Pinpoint the cell where the given text exists, returning its [X, Y] midpoint coordinate. 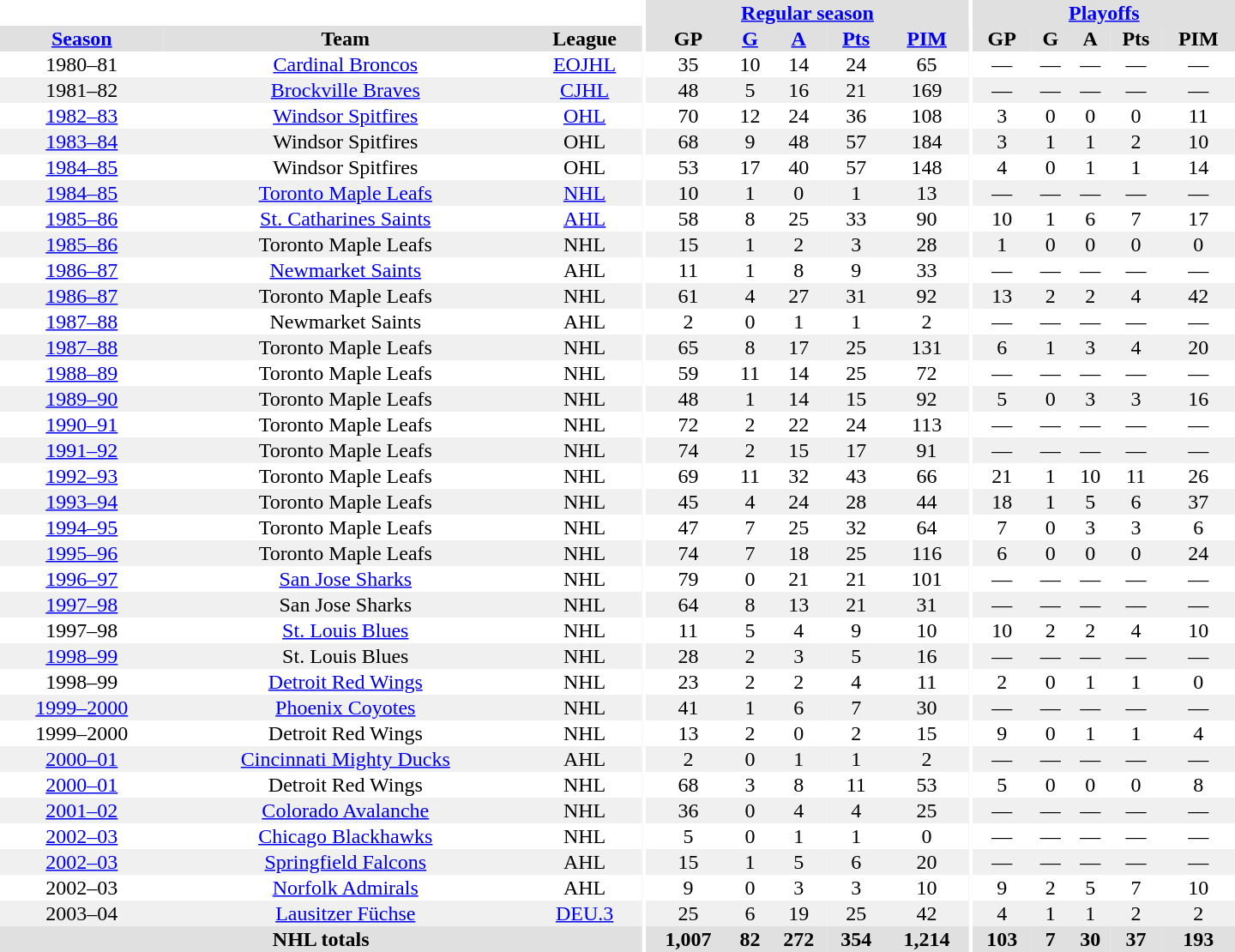
184 [927, 142]
44 [927, 502]
43 [856, 476]
41 [688, 708]
Phoenix Coyotes [346, 708]
1995–96 [82, 553]
Brockville Braves [346, 90]
108 [927, 116]
Colorado Avalanche [346, 810]
45 [688, 502]
354 [856, 939]
Team [346, 39]
113 [927, 425]
1989–90 [82, 399]
1981–82 [82, 90]
91 [927, 450]
1996–97 [82, 579]
101 [927, 579]
79 [688, 579]
58 [688, 219]
1,214 [927, 939]
1992–93 [82, 476]
1982–83 [82, 116]
27 [799, 296]
22 [799, 425]
12 [750, 116]
61 [688, 296]
1994–95 [82, 527]
1980–81 [82, 64]
Norfolk Admirals [346, 888]
19 [799, 913]
82 [750, 939]
131 [927, 347]
Chicago Blackhawks [346, 836]
1990–91 [82, 425]
1991–92 [82, 450]
Season [82, 39]
1988–89 [82, 373]
70 [688, 116]
103 [1002, 939]
1983–84 [82, 142]
47 [688, 527]
116 [927, 553]
St. Catharines Saints [346, 219]
EOJHL [585, 64]
148 [927, 167]
69 [688, 476]
DEU.3 [585, 913]
League [585, 39]
Cincinnati Mighty Ducks [346, 759]
CJHL [585, 90]
Playoffs [1105, 13]
90 [927, 219]
Lausitzer Füchse [346, 913]
Regular season [807, 13]
1,007 [688, 939]
66 [927, 476]
40 [799, 167]
193 [1198, 939]
169 [927, 90]
35 [688, 64]
NHL totals [321, 939]
59 [688, 373]
Springfield Falcons [346, 862]
2001–02 [82, 810]
1993–94 [82, 502]
272 [799, 939]
Cardinal Broncos [346, 64]
23 [688, 682]
2003–04 [82, 913]
26 [1198, 476]
